Extract the [x, y] coordinate from the center of the cell holding the provided text.  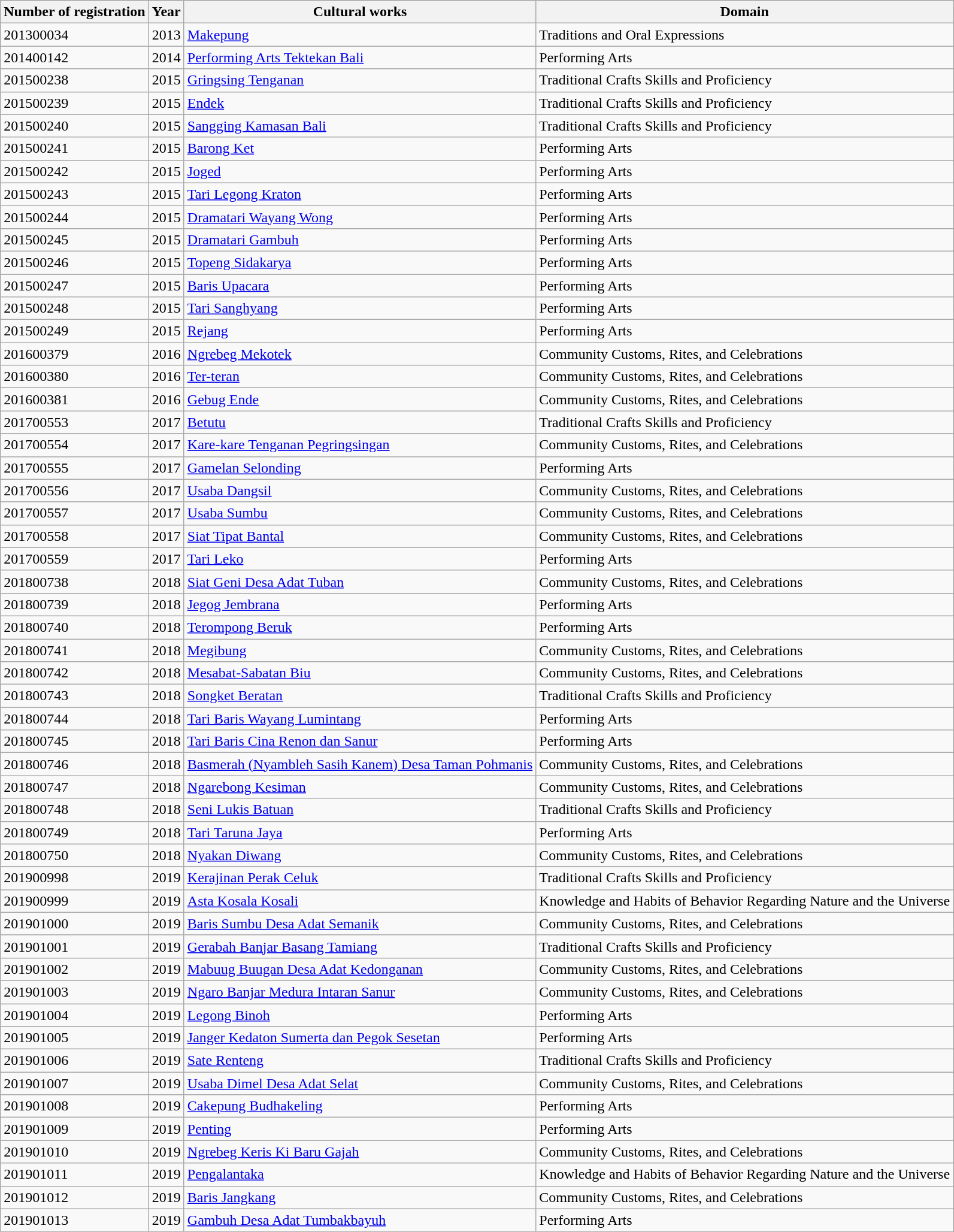
Jegog Jembrana [359, 604]
Kare-kare Tenganan Pegringsingan [359, 445]
201500242 [74, 171]
201901001 [74, 946]
Usaba Dangsil [359, 491]
Usaba Dimel Desa Adat Selat [359, 1083]
201901007 [74, 1083]
Betutu [359, 422]
201500244 [74, 217]
201800745 [74, 741]
2014 [166, 57]
201600381 [74, 399]
201800741 [74, 650]
Legong Binoh [359, 1015]
Asta Kosala Kosali [359, 901]
201700557 [74, 513]
Mabuug Buugan Desa Adat Kedonganan [359, 969]
Gebug Ende [359, 399]
201901012 [74, 1197]
Dramatari Wayang Wong [359, 217]
Tari Leko [359, 559]
201800748 [74, 810]
Gringsing Tenganan [359, 80]
201500239 [74, 103]
Joged [359, 171]
Baris Sumbu Desa Adat Semanik [359, 924]
Usaba Sumbu [359, 513]
Dramatari Gambuh [359, 240]
Kerajinan Perak Celuk [359, 878]
201700553 [74, 422]
201901005 [74, 1038]
201500243 [74, 194]
Ter-teran [359, 377]
Rejang [359, 331]
Siat Tipat Bantal [359, 536]
Penting [359, 1129]
201901010 [74, 1152]
201901003 [74, 992]
201901011 [74, 1175]
201800747 [74, 787]
201600379 [74, 354]
Pengalantaka [359, 1175]
201800738 [74, 582]
201901000 [74, 924]
201500240 [74, 126]
201800740 [74, 627]
Tari Legong Kraton [359, 194]
201500249 [74, 331]
201800743 [74, 696]
Tari Sanghyang [359, 308]
Tari Baris Cina Renon dan Sanur [359, 741]
Ngarebong Kesiman [359, 787]
201901006 [74, 1061]
Sate Renteng [359, 1061]
201700559 [74, 559]
201800750 [74, 855]
201800746 [74, 764]
Domain [745, 12]
Siat Geni Desa Adat Tuban [359, 582]
201900999 [74, 901]
Barong Ket [359, 149]
Year [166, 12]
Seni Lukis Batuan [359, 810]
201901013 [74, 1220]
Tari Taruna Jaya [359, 833]
201800744 [74, 719]
Basmerah (Nyambleh Sasih Kanem) Desa Taman Pohmanis [359, 764]
201500247 [74, 286]
Ngaro Banjar Medura Intaran Sanur [359, 992]
201901002 [74, 969]
201800742 [74, 673]
Tari Baris Wayang Lumintang [359, 719]
201900998 [74, 878]
Ngrebeg Mekotek [359, 354]
201700554 [74, 445]
Gambuh Desa Adat Tumbakbayuh [359, 1220]
Megibung [359, 650]
201700555 [74, 468]
201500246 [74, 262]
Baris Jangkang [359, 1197]
201400142 [74, 57]
Performing Arts Tektekan Bali [359, 57]
201500241 [74, 149]
Number of registration [74, 12]
Nyakan Diwang [359, 855]
201500238 [74, 80]
Sangging Kamasan Bali [359, 126]
Terompong Beruk [359, 627]
201700556 [74, 491]
Endek [359, 103]
Cultural works [359, 12]
Makepung [359, 35]
201800739 [74, 604]
201600380 [74, 377]
Gerabah Banjar Basang Tamiang [359, 946]
201901009 [74, 1129]
201800749 [74, 833]
201500245 [74, 240]
201901008 [74, 1106]
Mesabat-Sabatan Biu [359, 673]
Ngrebeg Keris Ki Baru Gajah [359, 1152]
Baris Upacara [359, 286]
Songket Beratan [359, 696]
Cakepung Budhakeling [359, 1106]
Topeng Sidakarya [359, 262]
201901004 [74, 1015]
Janger Kedaton Sumerta dan Pegok Sesetan [359, 1038]
201500248 [74, 308]
201700558 [74, 536]
Gamelan Selonding [359, 468]
Traditions and Oral Expressions [745, 35]
201300034 [74, 35]
2013 [166, 35]
